Output the [X, Y] coordinate of the center of the cell containing the given text.  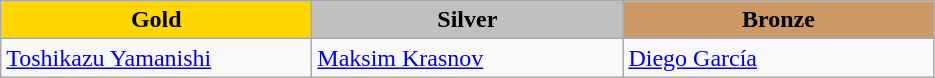
Maksim Krasnov [468, 58]
Bronze [778, 20]
Toshikazu Yamanishi [156, 58]
Diego García [778, 58]
Silver [468, 20]
Gold [156, 20]
